Return the (x, y) coordinate for the center point of the cell that contains the specified text.  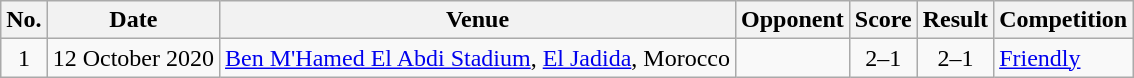
Ben M'Hamed El Abdi Stadium, El Jadida, Morocco (478, 58)
No. (24, 20)
Competition (1064, 20)
Score (883, 20)
Venue (478, 20)
Date (133, 20)
Opponent (793, 20)
Friendly (1064, 58)
1 (24, 58)
12 October 2020 (133, 58)
Result (955, 20)
